Provide the (x, y) coordinate of the cell's center where the given text is located.  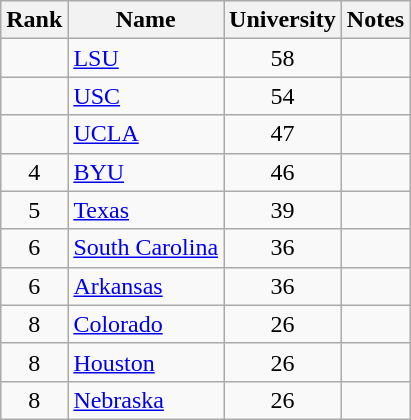
Arkansas (146, 286)
BYU (146, 172)
Colorado (146, 324)
4 (34, 172)
UCLA (146, 134)
University (283, 20)
58 (283, 58)
54 (283, 96)
South Carolina (146, 248)
Name (146, 20)
LSU (146, 58)
Houston (146, 362)
Rank (34, 20)
Texas (146, 210)
47 (283, 134)
USC (146, 96)
Nebraska (146, 400)
39 (283, 210)
5 (34, 210)
46 (283, 172)
Notes (375, 20)
